Output the (X, Y) coordinate of the center of the cell containing the given text.  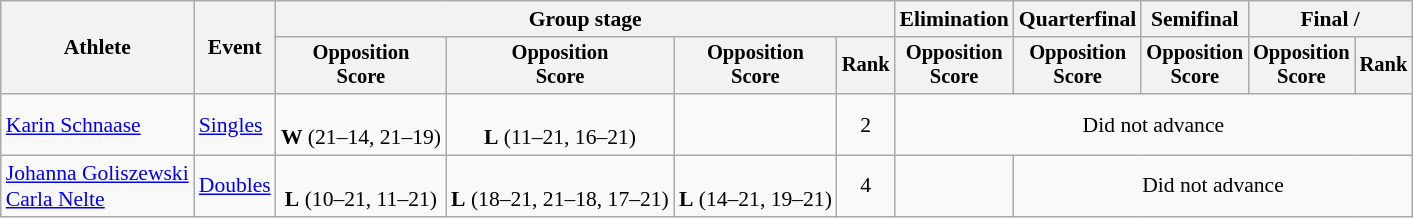
4 (866, 186)
Final / (1330, 19)
L (18–21, 21–18, 17–21) (560, 186)
Semifinal (1194, 19)
Elimination (954, 19)
Athlete (98, 48)
Quarterfinal (1078, 19)
Event (235, 48)
2 (866, 124)
Group stage (586, 19)
Doubles (235, 186)
Johanna GoliszewskiCarla Nelte (98, 186)
W (21–14, 21–19) (361, 124)
L (11–21, 16–21) (560, 124)
Karin Schnaase (98, 124)
L (10–21, 11–21) (361, 186)
L (14–21, 19–21) (756, 186)
Singles (235, 124)
